Search for the cell housing the specified text and yield its [x, y] center coordinate. 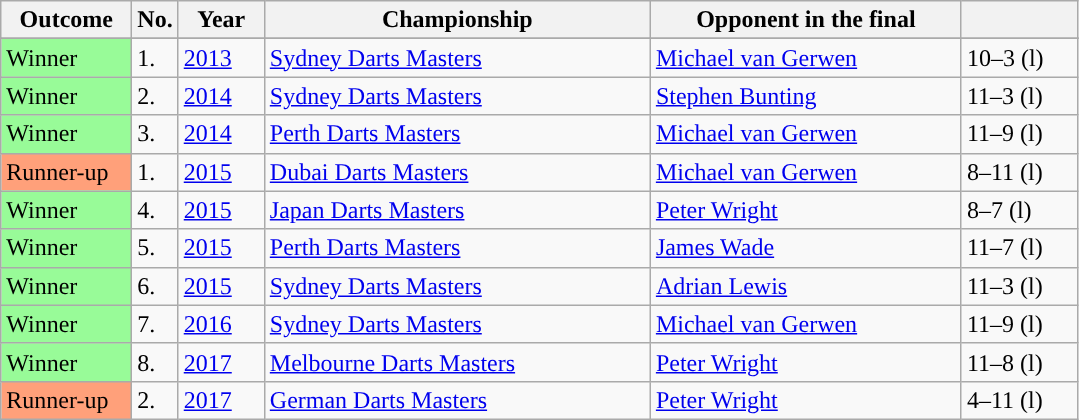
3. [155, 134]
No. [155, 20]
8–11 (l) [1019, 172]
Opponent in the final [806, 20]
8. [155, 362]
4–11 (l) [1019, 400]
11–7 (l) [1019, 248]
Melbourne Darts Masters [457, 362]
4. [155, 210]
2013 [221, 58]
7. [155, 324]
Dubai Darts Masters [457, 172]
James Wade [806, 248]
Year [221, 20]
10–3 (l) [1019, 58]
Outcome [66, 20]
Stephen Bunting [806, 96]
German Darts Masters [457, 400]
Adrian Lewis [806, 286]
Championship [457, 20]
6. [155, 286]
Japan Darts Masters [457, 210]
8–7 (l) [1019, 210]
2016 [221, 324]
11–8 (l) [1019, 362]
5. [155, 248]
